Provide the [x, y] coordinate of the cell's center where the given text is located.  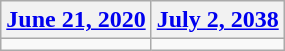
July 2, 2038 [218, 20]
June 21, 2020 [76, 20]
